Search for the cell housing the specified text and yield its (x, y) center coordinate. 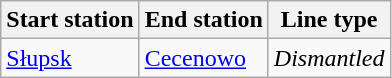
Cecenowo (204, 58)
Dismantled (329, 58)
Słupsk (70, 58)
Start station (70, 20)
Line type (329, 20)
End station (204, 20)
